Provide the (X, Y) coordinate of the cell's center where the given text is located.  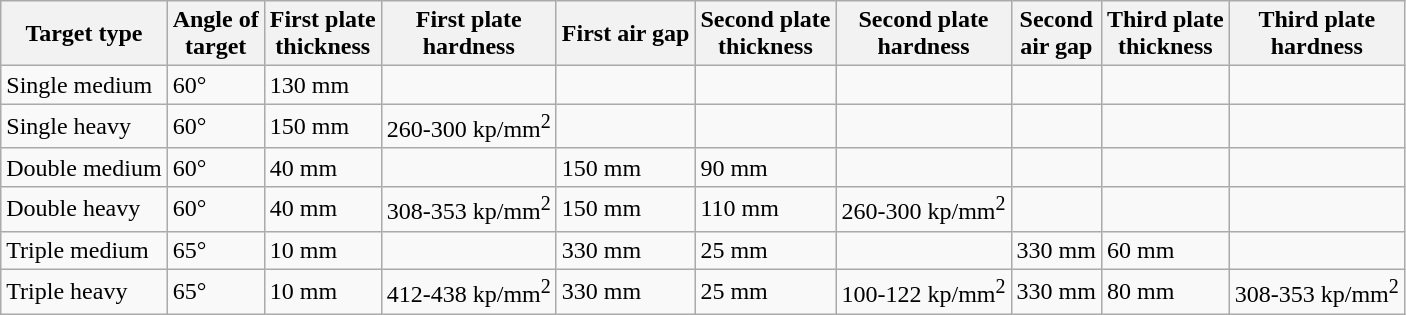
Single medium (84, 85)
Second plate hardness (924, 34)
100-122 kp/mm2 (924, 292)
Target type (84, 34)
Third plate hardness (1316, 34)
Second air gap (1056, 34)
First air gap (626, 34)
130 mm (322, 85)
Triple heavy (84, 292)
Angle of target (216, 34)
Double heavy (84, 208)
80 mm (1165, 292)
Triple medium (84, 250)
60 mm (1165, 250)
First plate thickness (322, 34)
First plate hardness (468, 34)
Third plate thickness (1165, 34)
90 mm (766, 167)
Single heavy (84, 126)
110 mm (766, 208)
Second plate thickness (766, 34)
412-438 kp/mm2 (468, 292)
Double medium (84, 167)
